Determine the (X, Y) coordinate at the center of the cell enclosing the given text.  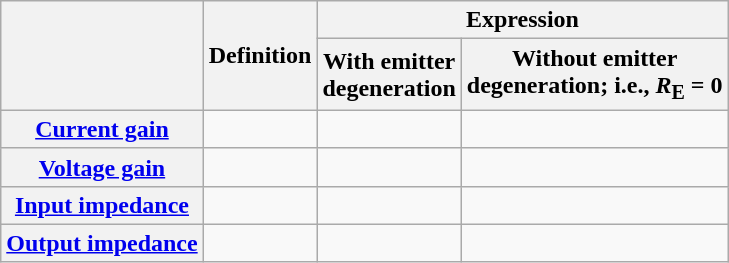
Without emitter degeneration; i.e., RE = 0 (594, 74)
Voltage gain (102, 167)
Definition (260, 56)
Input impedance (102, 205)
Current gain (102, 129)
With emitter degeneration (389, 74)
Expression (522, 20)
Output impedance (102, 243)
